Detect which cell encompasses the target text, then output its [X, Y] center coordinate. 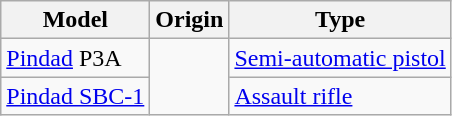
Type [340, 20]
Pindad SBC-1 [76, 96]
Origin [190, 20]
Assault rifle [340, 96]
Pindad P3A [76, 58]
Semi-automatic pistol [340, 58]
Model [76, 20]
